Search for the cell housing the specified text and yield its (x, y) center coordinate. 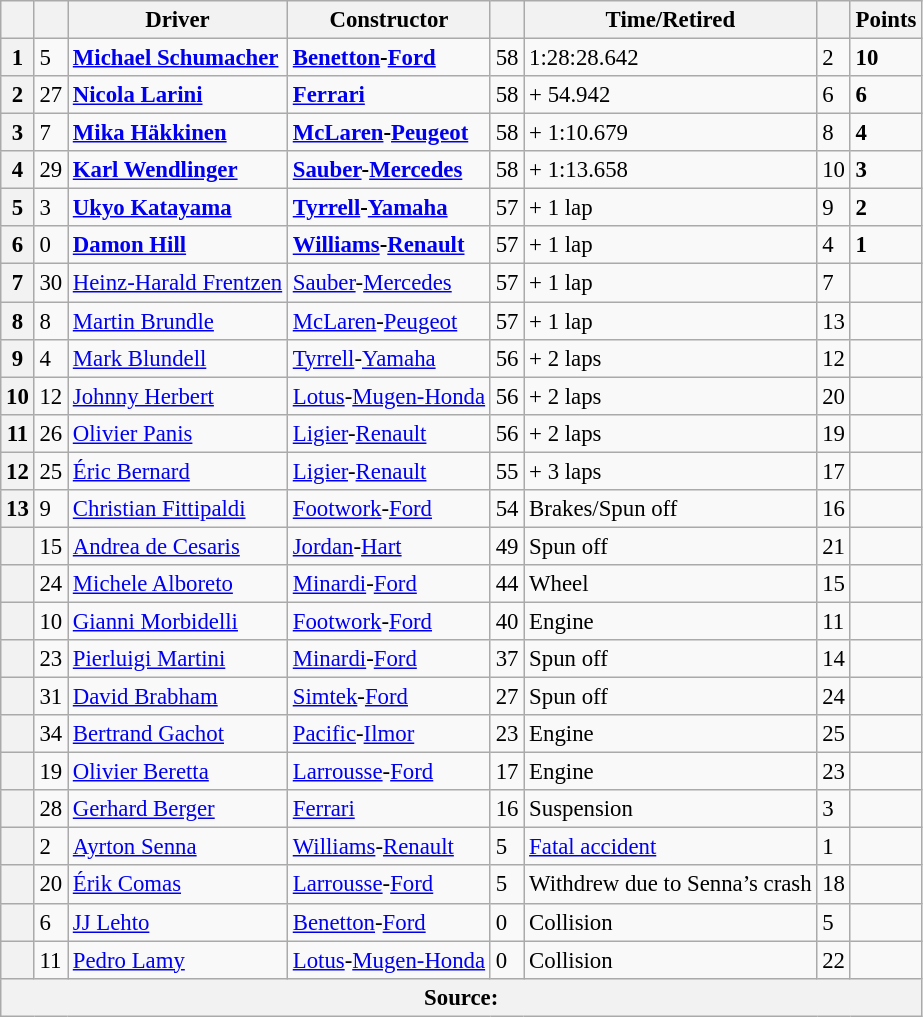
Pacific-Ilmor (388, 734)
40 (506, 621)
Andrea de Cesaris (178, 546)
Olivier Panis (178, 433)
Michele Alboreto (178, 584)
Mika Häkkinen (178, 133)
21 (834, 546)
Martin Brundle (178, 321)
Constructor (388, 20)
Points (886, 20)
30 (50, 283)
28 (50, 809)
Jordan-Hart (388, 546)
+ 3 laps (670, 471)
Gianni Morbidelli (178, 621)
37 (506, 659)
Pierluigi Martini (178, 659)
+ 1:10.679 (670, 133)
26 (50, 433)
Karl Wendlinger (178, 170)
49 (506, 546)
1:28:28.642 (670, 58)
Ukyo Katayama (178, 208)
44 (506, 584)
David Brabham (178, 697)
Olivier Beretta (178, 772)
Driver (178, 20)
Gerhard Berger (178, 809)
55 (506, 471)
29 (50, 170)
Ayrton Senna (178, 847)
Suspension (670, 809)
Damon Hill (178, 245)
Heinz-Harald Frentzen (178, 283)
Christian Fittipaldi (178, 509)
Bertrand Gachot (178, 734)
Simtek-Ford (388, 697)
18 (834, 885)
Michael Schumacher (178, 58)
31 (50, 697)
Pedro Lamy (178, 960)
Nicola Larini (178, 95)
Time/Retired (670, 20)
Wheel (670, 584)
54 (506, 509)
Fatal accident (670, 847)
+ 54.942 (670, 95)
34 (50, 734)
JJ Lehto (178, 922)
+ 1:13.658 (670, 170)
22 (834, 960)
Mark Blundell (178, 358)
Érik Comas (178, 885)
Withdrew due to Senna’s crash (670, 885)
Source: (462, 997)
Éric Bernard (178, 471)
Brakes/Spun off (670, 509)
Johnny Herbert (178, 396)
14 (834, 659)
